Provide the [X, Y] coordinate of the cell's center where the given text is located.  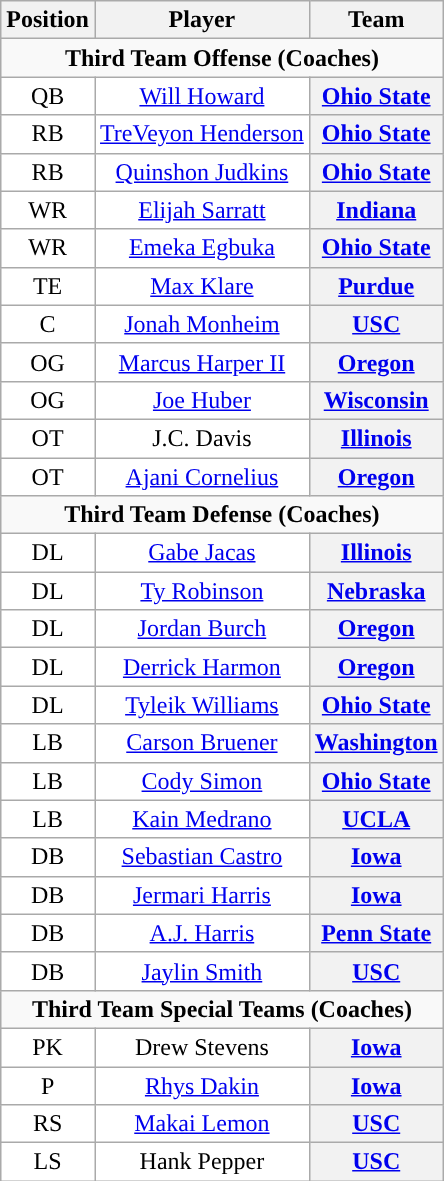
C [48, 324]
Marcus Harper II [202, 362]
Makai Lemon [202, 1124]
Purdue [376, 286]
Hank Pepper [202, 1162]
Jermari Harris [202, 895]
Third Team Defense (Coaches) [222, 515]
Indiana [376, 210]
TE [48, 286]
Nebraska [376, 591]
Penn State [376, 933]
Max Klare [202, 286]
Will Howard [202, 96]
Jordan Burch [202, 629]
Emeka Egbuka [202, 248]
Sebastian Castro [202, 857]
Team [376, 20]
Ty Robinson [202, 591]
Wisconsin [376, 400]
Gabe Jacas [202, 553]
Drew Stevens [202, 1047]
Derrick Harmon [202, 667]
Third Team Offense (Coaches) [222, 58]
Elijah Sarratt [202, 210]
RS [48, 1124]
J.C. Davis [202, 438]
P [48, 1085]
Rhys Dakin [202, 1085]
Jaylin Smith [202, 971]
LS [48, 1162]
QB [48, 96]
A.J. Harris [202, 933]
Carson Bruener [202, 743]
Third Team Special Teams (Coaches) [222, 1009]
Ajani Cornelius [202, 477]
Tyleik Williams [202, 705]
Cody Simon [202, 781]
TreVeyon Henderson [202, 134]
Kain Medrano [202, 819]
Washington [376, 743]
Position [48, 20]
Quinshon Judkins [202, 172]
Joe Huber [202, 400]
Player [202, 20]
UCLA [376, 819]
Jonah Monheim [202, 324]
PK [48, 1047]
